Find where the given text appears and provide that cell's center as (x, y) coordinate. 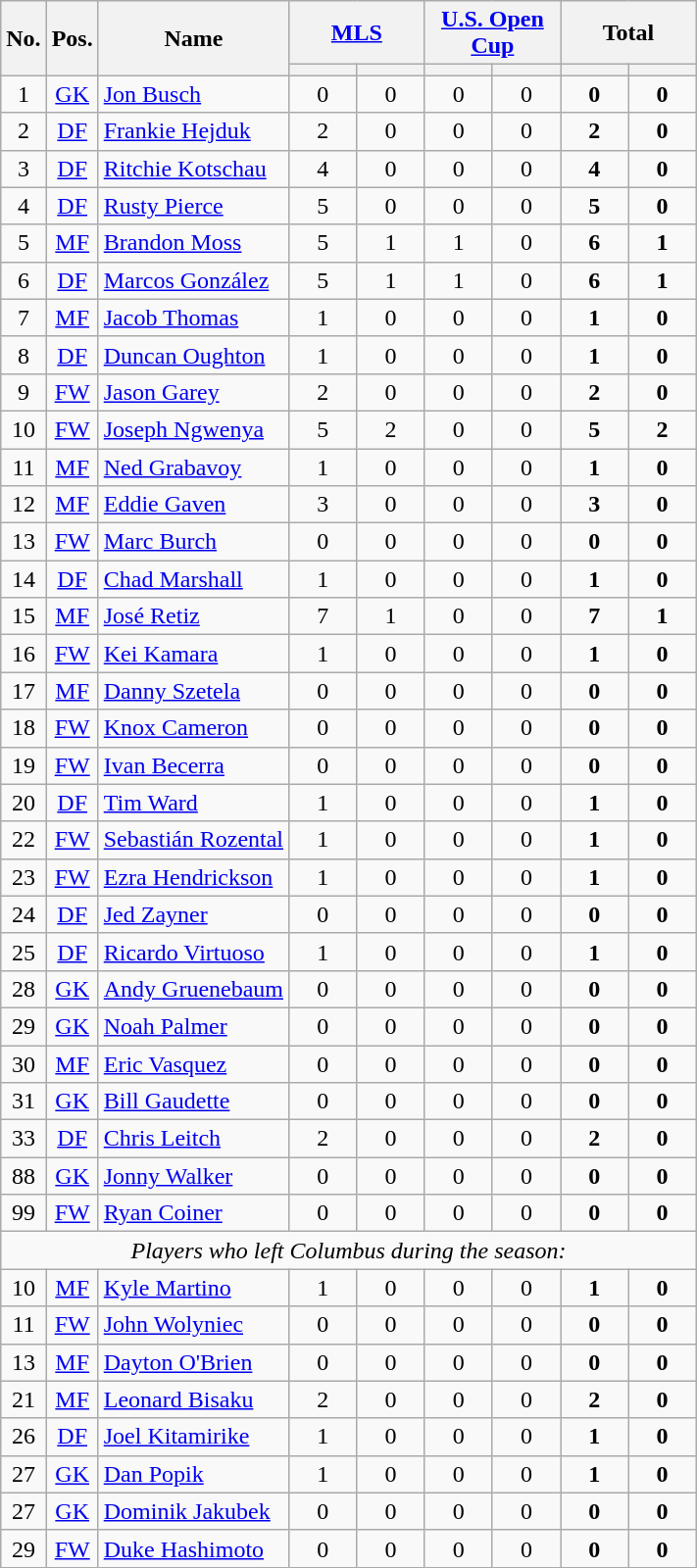
U.S. Open Cup (492, 33)
20 (24, 803)
17 (24, 691)
Bill Gaudette (193, 1102)
Eddie Gaven (193, 505)
Noah Palmer (193, 1026)
Sebastián Rozental (193, 840)
Marcos González (193, 280)
25 (24, 952)
Joseph Ngwenya (193, 429)
Knox Cameron (193, 728)
24 (24, 914)
28 (24, 989)
Pos. (73, 38)
22 (24, 840)
Duke Hashimoto (193, 1548)
21 (24, 1399)
Joel Kitamirike (193, 1437)
Jonny Walker (193, 1176)
MLS (357, 33)
Leonard Bisaku (193, 1399)
9 (24, 392)
26 (24, 1437)
Ryan Coiner (193, 1213)
12 (24, 505)
31 (24, 1102)
Kei Kamara (193, 654)
16 (24, 654)
Brandon Moss (193, 243)
Andy Gruenebaum (193, 989)
33 (24, 1139)
John Wolyniec (193, 1325)
Dayton O'Brien (193, 1362)
99 (24, 1213)
No. (24, 38)
Total (629, 33)
Jed Zayner (193, 914)
José Retiz (193, 616)
Eric Vasquez (193, 1063)
8 (24, 355)
Chad Marshall (193, 579)
Ritchie Kotschau (193, 169)
Dan Popik (193, 1474)
Ezra Hendrickson (193, 877)
Jason Garey (193, 392)
Kyle Martino (193, 1288)
Chris Leitch (193, 1139)
Marc Burch (193, 542)
18 (24, 728)
Ricardo Virtuoso (193, 952)
30 (24, 1063)
Players who left Columbus during the season: (349, 1250)
14 (24, 579)
Tim Ward (193, 803)
Jacob Thomas (193, 318)
23 (24, 877)
Ned Grabavoy (193, 467)
Danny Szetela (193, 691)
Ivan Becerra (193, 765)
Duncan Oughton (193, 355)
Jon Busch (193, 94)
19 (24, 765)
Rusty Pierce (193, 206)
Dominik Jakubek (193, 1511)
15 (24, 616)
Name (193, 38)
88 (24, 1176)
Frankie Hejduk (193, 131)
